Determine the (x, y) coordinate at the center of the cell enclosing the given text.  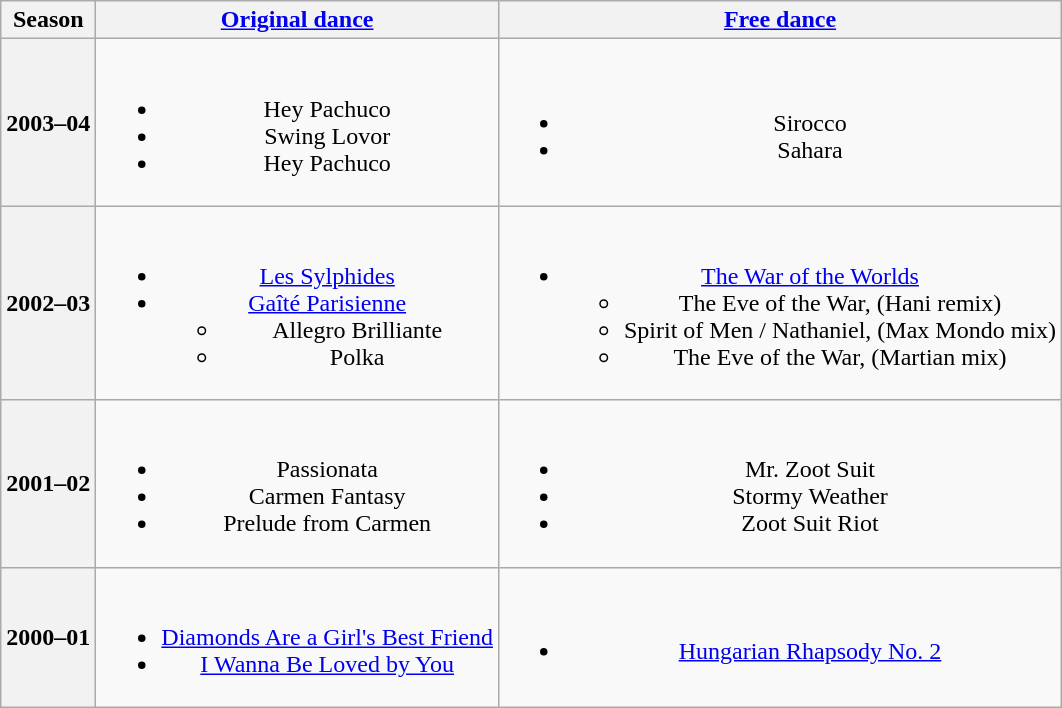
Hungarian Rhapsody No. 2 (780, 637)
Passionata Carmen Fantasy Prelude from Carmen (298, 484)
Les Sylphides Gaîté Parisienne Allegro BrilliantePolka (298, 303)
2002–03 (48, 303)
2003–04 (48, 122)
Hey PachucoSwing LovorHey Pachuco (298, 122)
2000–01 (48, 637)
Diamonds Are a Girl's Best Friend I Wanna Be Loved by You (298, 637)
Mr. Zoot Suit Stormy WeatherZoot Suit Riot (780, 484)
2001–02 (48, 484)
Free dance (780, 20)
The War of the Worlds The Eve of the War, (Hani remix)Spirit of Men / Nathaniel, (Max Mondo mix)The Eve of the War, (Martian mix) (780, 303)
Original dance (298, 20)
Sirocco Sahara (780, 122)
Season (48, 20)
